Determine the [x, y] coordinate at the center of the cell enclosing the given text.  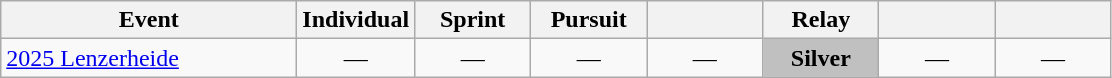
Sprint [473, 20]
Pursuit [589, 20]
Individual [356, 20]
2025 Lenzerheide [149, 58]
Event [149, 20]
Silver [821, 58]
Relay [821, 20]
